Provide the [X, Y] coordinate of the cell's center where the given text is located.  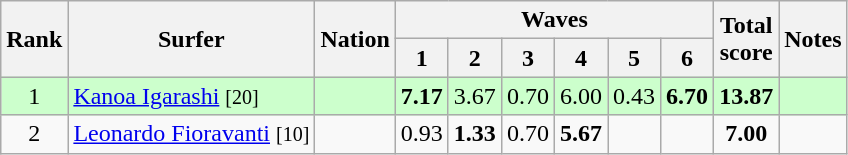
7.00 [746, 134]
Surfer [192, 39]
Nation [355, 39]
0.43 [634, 96]
5.67 [580, 134]
Kanoa Igarashi [20] [192, 96]
Notes [813, 39]
3.67 [474, 96]
4 [580, 58]
3 [528, 58]
6.70 [688, 96]
5 [634, 58]
6.00 [580, 96]
6 [688, 58]
Totalscore [746, 39]
Rank [34, 39]
Waves [554, 20]
0.93 [422, 134]
Leonardo Fioravanti [10] [192, 134]
1.33 [474, 134]
7.17 [422, 96]
13.87 [746, 96]
